Locate the cell with the specified text and output its (x, y) center coordinate. 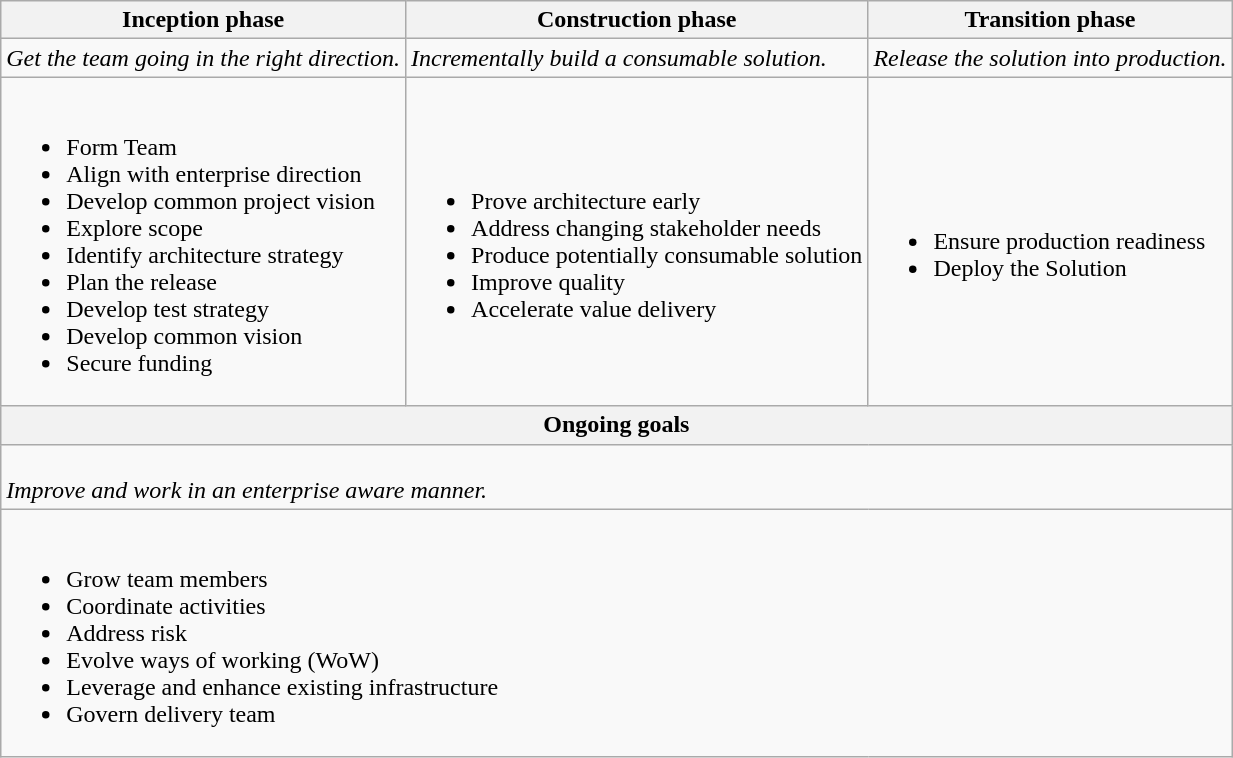
Ensure production readinessDeploy the Solution (1050, 242)
Improve and work in an enterprise aware manner. (616, 476)
Incrementally build a consumable solution. (637, 58)
Construction phase (637, 20)
Transition phase (1050, 20)
Inception phase (204, 20)
Get the team going in the right direction. (204, 58)
Grow team membersCoordinate activitiesAddress riskEvolve ways of working (WoW)Leverage and enhance existing infrastructureGovern delivery team (616, 633)
Ongoing goals (616, 425)
Prove architecture earlyAddress changing stakeholder needsProduce potentially consumable solutionImprove qualityAccelerate value delivery (637, 242)
Release the solution into production. (1050, 58)
